Pinpoint the cell where the given text exists, returning its [X, Y] midpoint coordinate. 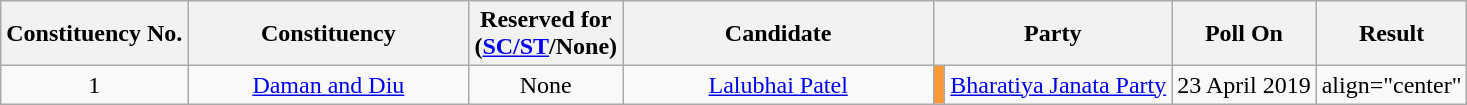
Candidate [778, 34]
Reserved for(SC/ST/None) [546, 34]
None [546, 85]
Constituency [328, 34]
Party [1053, 34]
align="center" [1392, 85]
Lalubhai Patel [778, 85]
Poll On [1244, 34]
23 April 2019 [1244, 85]
Bharatiya Janata Party [1058, 85]
Constituency No. [94, 34]
Daman and Diu [328, 85]
Result [1392, 34]
1 [94, 85]
